Pinpoint the cell where the given text exists, returning its (x, y) midpoint coordinate. 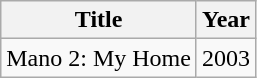
Title (99, 20)
2003 (226, 58)
Year (226, 20)
Mano 2: My Home (99, 58)
